Capture the cell that displays the provided text and extract its (x, y) central coordinate. 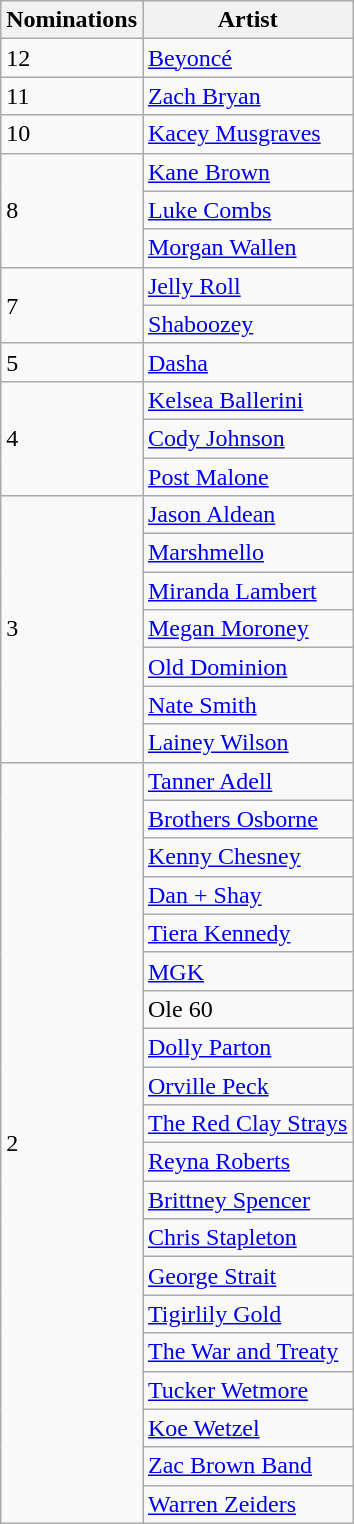
Kane Brown (247, 172)
Shaboozey (247, 324)
7 (72, 305)
3 (72, 629)
Lainey Wilson (247, 743)
12 (72, 58)
Miranda Lambert (247, 591)
Warren Zeiders (247, 1504)
Jelly Roll (247, 286)
Kacey Musgraves (247, 134)
Reyna Roberts (247, 1162)
Post Malone (247, 477)
Zach Bryan (247, 96)
The Red Clay Strays (247, 1124)
Jason Aldean (247, 515)
Megan Moroney (247, 629)
Dan + Shay (247, 895)
Nominations (72, 20)
Kenny Chesney (247, 857)
Orville Peck (247, 1085)
Marshmello (247, 553)
Brittney Spencer (247, 1200)
Cody Johnson (247, 438)
Tucker Wetmore (247, 1390)
Tiera Kennedy (247, 933)
Tigirlily Gold (247, 1314)
8 (72, 210)
10 (72, 134)
George Strait (247, 1276)
Ole 60 (247, 1009)
Luke Combs (247, 210)
Tanner Adell (247, 781)
MGK (247, 971)
Morgan Wallen (247, 248)
4 (72, 438)
Beyoncé (247, 58)
Brothers Osborne (247, 819)
Dasha (247, 362)
Dolly Parton (247, 1047)
Nate Smith (247, 705)
The War and Treaty (247, 1352)
11 (72, 96)
5 (72, 362)
Old Dominion (247, 667)
Chris Stapleton (247, 1238)
Zac Brown Band (247, 1466)
Koe Wetzel (247, 1428)
2 (72, 1142)
Artist (247, 20)
Kelsea Ballerini (247, 400)
